Output the [X, Y] coordinate of the center of the cell containing the given text.  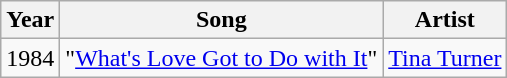
1984 [30, 58]
Tina Turner [445, 58]
Year [30, 20]
Song [222, 20]
"What's Love Got to Do with It" [222, 58]
Artist [445, 20]
